Capture the cell that displays the provided text and extract its [X, Y] central coordinate. 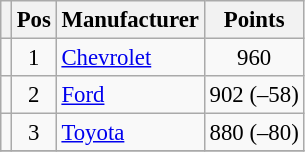
1 [34, 58]
Toyota [130, 133]
Chevrolet [130, 58]
2 [34, 95]
Manufacturer [130, 20]
3 [34, 133]
960 [254, 58]
Pos [34, 20]
Ford [130, 95]
880 (–80) [254, 133]
902 (–58) [254, 95]
Points [254, 20]
